For the text-containing cell, return its midpoint in (X, Y) coordinate format. 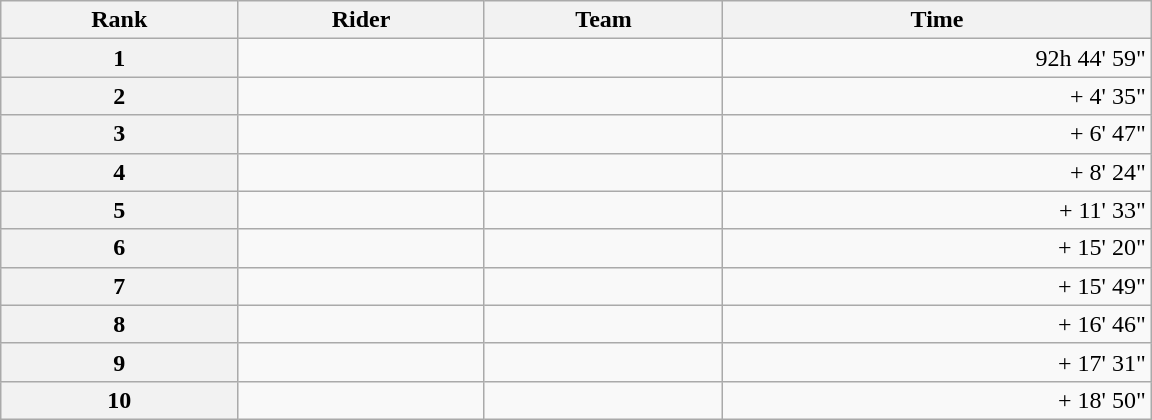
2 (120, 96)
10 (120, 400)
5 (120, 210)
6 (120, 248)
+ 18' 50" (937, 400)
4 (120, 172)
+ 16' 46" (937, 324)
1 (120, 58)
3 (120, 134)
Rank (120, 20)
9 (120, 362)
+ 15' 49" (937, 286)
7 (120, 286)
+ 8' 24" (937, 172)
+ 15' 20" (937, 248)
+ 11' 33" (937, 210)
+ 17' 31" (937, 362)
8 (120, 324)
Rider (361, 20)
Team (604, 20)
92h 44' 59" (937, 58)
+ 4' 35" (937, 96)
+ 6' 47" (937, 134)
Time (937, 20)
